Return (X, Y) of the center of cell containing provided text 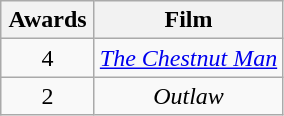
Outlaw (188, 96)
Awards (48, 20)
2 (48, 96)
4 (48, 58)
The Chestnut Man (188, 58)
Film (188, 20)
